Locate the cell with the specified text and output its [x, y] center coordinate. 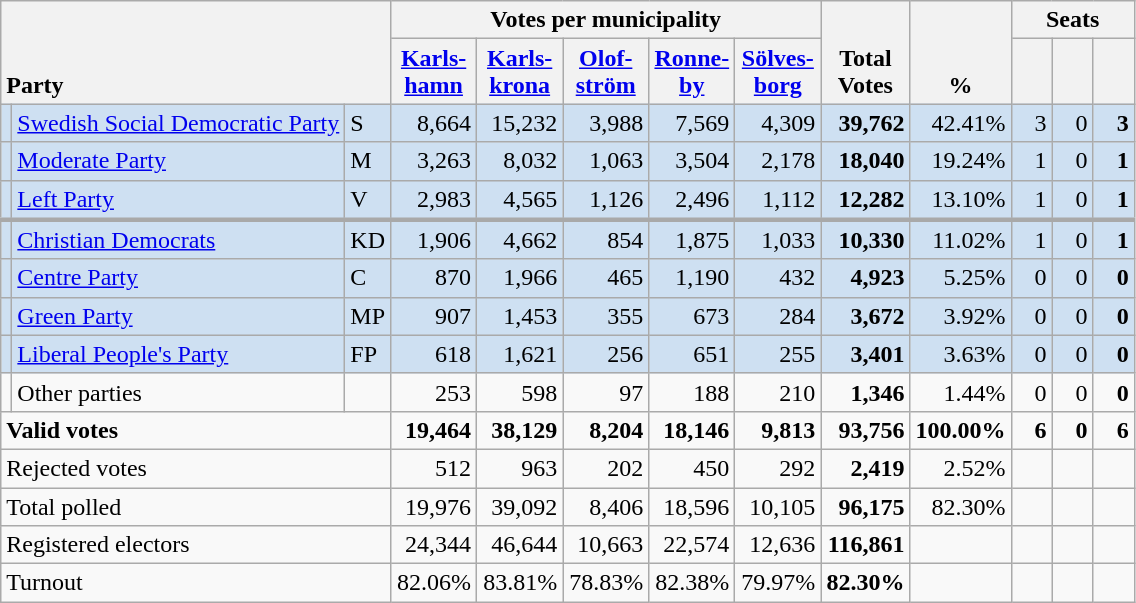
253 [434, 392]
2,419 [866, 468]
78.83% [606, 583]
512 [434, 468]
Karls- hamn [434, 72]
355 [606, 316]
1,190 [692, 278]
1,346 [866, 392]
Olof- ström [606, 72]
Registered electors [196, 545]
432 [778, 278]
907 [434, 316]
46,644 [520, 545]
651 [692, 354]
22,574 [692, 545]
870 [434, 278]
618 [434, 354]
3,401 [866, 354]
450 [692, 468]
1,063 [606, 161]
3,504 [692, 161]
Total Votes [866, 52]
963 [520, 468]
S [368, 123]
1.44% [960, 392]
465 [606, 278]
1,033 [778, 240]
Green Party [178, 316]
202 [606, 468]
18,040 [866, 161]
8,406 [606, 507]
79.97% [778, 583]
673 [692, 316]
% [960, 52]
3.63% [960, 354]
Swedish Social Democratic Party [178, 123]
Christian Democrats [178, 240]
9,813 [778, 430]
96,175 [866, 507]
12,636 [778, 545]
18,146 [692, 430]
598 [520, 392]
Total polled [196, 507]
Rejected votes [196, 468]
1,906 [434, 240]
Ronne- by [692, 72]
255 [778, 354]
Turnout [196, 583]
19.24% [960, 161]
Valid votes [196, 430]
18,596 [692, 507]
1,126 [606, 200]
M [368, 161]
2,496 [692, 200]
FP [368, 354]
10,330 [866, 240]
39,092 [520, 507]
4,309 [778, 123]
256 [606, 354]
Other parties [178, 392]
3.92% [960, 316]
854 [606, 240]
100.00% [960, 430]
C [368, 278]
Liberal People's Party [178, 354]
82.38% [692, 583]
Votes per municipality [606, 20]
188 [692, 392]
3,988 [606, 123]
19,976 [434, 507]
KD [368, 240]
1,621 [520, 354]
284 [778, 316]
2.52% [960, 468]
Moderate Party [178, 161]
1,112 [778, 200]
15,232 [520, 123]
10,663 [606, 545]
1,875 [692, 240]
4,923 [866, 278]
93,756 [866, 430]
Party [196, 52]
13.10% [960, 200]
38,129 [520, 430]
12,282 [866, 200]
97 [606, 392]
292 [778, 468]
5.25% [960, 278]
3,672 [866, 316]
Centre Party [178, 278]
210 [778, 392]
Seats [1072, 20]
1,966 [520, 278]
Sölves- borg [778, 72]
19,464 [434, 430]
Karls- krona [520, 72]
2,983 [434, 200]
42.41% [960, 123]
2,178 [778, 161]
7,569 [692, 123]
4,662 [520, 240]
1,453 [520, 316]
39,762 [866, 123]
MP [368, 316]
24,344 [434, 545]
116,861 [866, 545]
8,204 [606, 430]
4,565 [520, 200]
V [368, 200]
11.02% [960, 240]
82.06% [434, 583]
10,105 [778, 507]
8,664 [434, 123]
8,032 [520, 161]
83.81% [520, 583]
3,263 [434, 161]
Left Party [178, 200]
